Output the (x, y) coordinate of the center of the cell containing the given text.  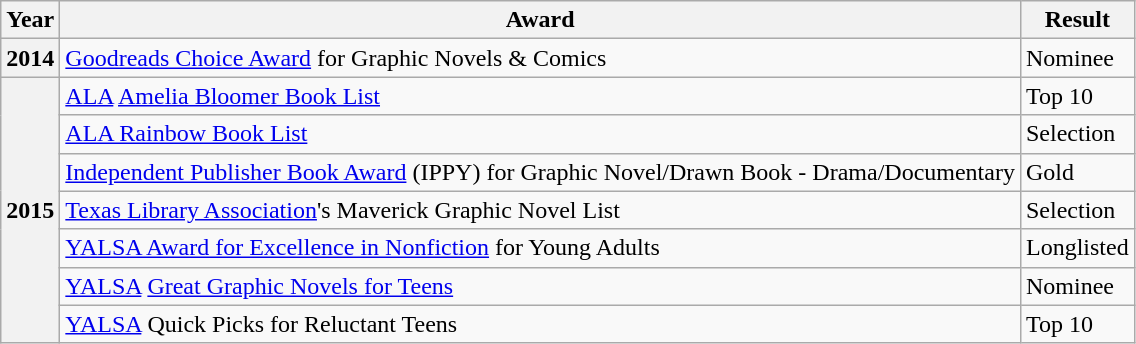
Gold (1077, 172)
Independent Publisher Book Award (IPPY) for Graphic Novel/Drawn Book - Drama/Documentary (540, 172)
2015 (30, 210)
YALSA Award for Excellence in Nonfiction for Young Adults (540, 248)
YALSA Quick Picks for Reluctant Teens (540, 324)
Year (30, 20)
2014 (30, 58)
Goodreads Choice Award for Graphic Novels & Comics (540, 58)
ALA Amelia Bloomer Book List (540, 96)
Longlisted (1077, 248)
Texas Library Association's Maverick Graphic Novel List (540, 210)
YALSA Great Graphic Novels for Teens (540, 286)
Award (540, 20)
Result (1077, 20)
ALA Rainbow Book List (540, 134)
